For the text-containing cell, return its midpoint in [x, y] coordinate format. 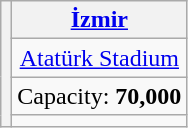
İzmir [100, 20]
Capacity: 70,000 [100, 96]
Atatürk Stadium [100, 58]
